From the cell containing the given text, extract its center point as (x, y) coordinate. 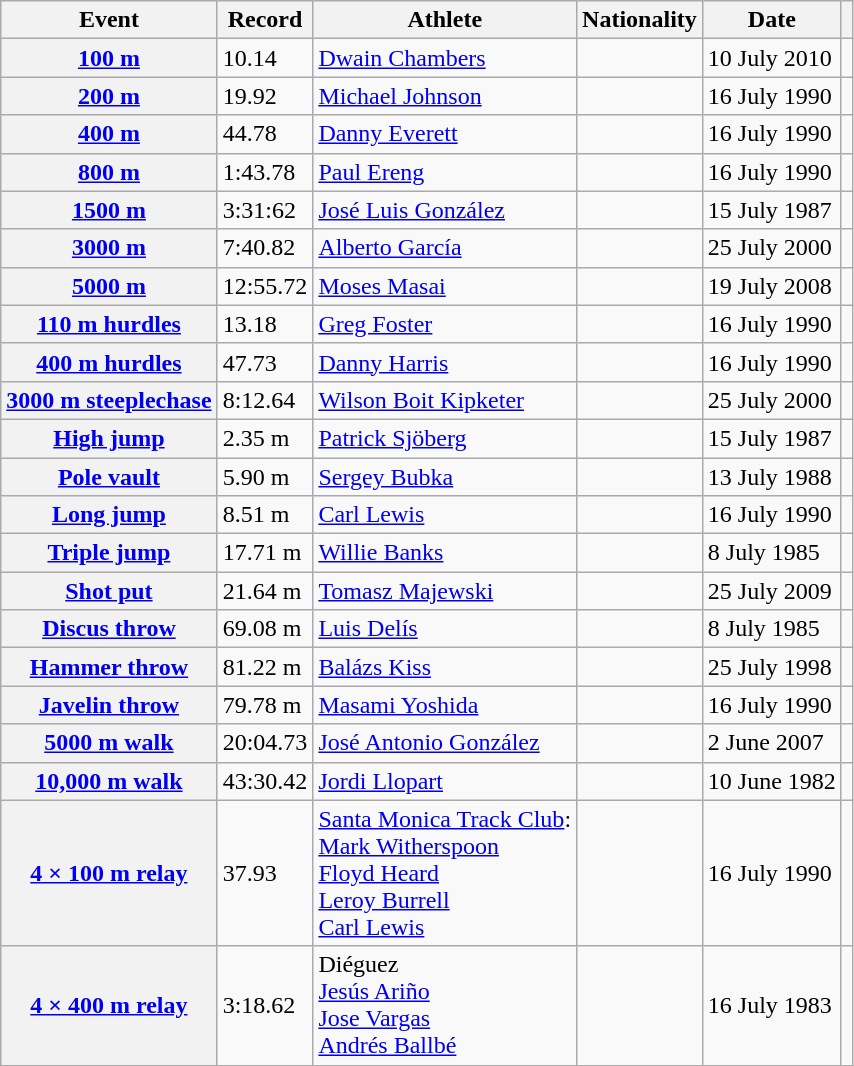
High jump (109, 438)
Danny Harris (445, 362)
81.22 m (265, 667)
1:43.78 (265, 172)
110 m hurdles (109, 324)
25 July 2009 (772, 591)
7:40.82 (265, 248)
10 July 2010 (772, 58)
800 m (109, 172)
19.92 (265, 96)
200 m (109, 96)
12:55.72 (265, 286)
47.73 (265, 362)
Triple jump (109, 553)
43:30.42 (265, 781)
Danny Everett (445, 134)
37.93 (265, 873)
Discus throw (109, 629)
Balázs Kiss (445, 667)
José Luis González (445, 210)
13.18 (265, 324)
Santa Monica Track Club:Mark WitherspoonFloyd HeardLeroy BurrellCarl Lewis (445, 873)
5000 m (109, 286)
10 June 1982 (772, 781)
17.71 m (265, 553)
16 July 1983 (772, 1006)
Hammer throw (109, 667)
Sergey Bubka (445, 477)
3:18.62 (265, 1006)
Luis Delís (445, 629)
5.90 m (265, 477)
5000 m walk (109, 743)
69.08 m (265, 629)
3000 m (109, 248)
Greg Foster (445, 324)
2.35 m (265, 438)
3:31:62 (265, 210)
José Antonio González (445, 743)
Alberto García (445, 248)
2 June 2007 (772, 743)
Shot put (109, 591)
Pole vault (109, 477)
Paul Ereng (445, 172)
13 July 1988 (772, 477)
3000 m steeplechase (109, 400)
Michael Johnson (445, 96)
44.78 (265, 134)
Record (265, 20)
19 July 2008 (772, 286)
79.78 m (265, 705)
20:04.73 (265, 743)
1500 m (109, 210)
4 × 400 m relay (109, 1006)
DiéguezJesús AriñoJose VargasAndrés Ballbé (445, 1006)
10.14 (265, 58)
Masami Yoshida (445, 705)
Event (109, 20)
Carl Lewis (445, 515)
Jordi Llopart (445, 781)
Date (772, 20)
8.51 m (265, 515)
400 m hurdles (109, 362)
Tomasz Majewski (445, 591)
Nationality (640, 20)
Athlete (445, 20)
Long jump (109, 515)
Wilson Boit Kipketer (445, 400)
Patrick Sjöberg (445, 438)
Moses Masai (445, 286)
10,000 m walk (109, 781)
25 July 1998 (772, 667)
Javelin throw (109, 705)
400 m (109, 134)
4 × 100 m relay (109, 873)
Willie Banks (445, 553)
100 m (109, 58)
21.64 m (265, 591)
Dwain Chambers (445, 58)
8:12.64 (265, 400)
